Locate the cell with the specified text and output its (X, Y) center coordinate. 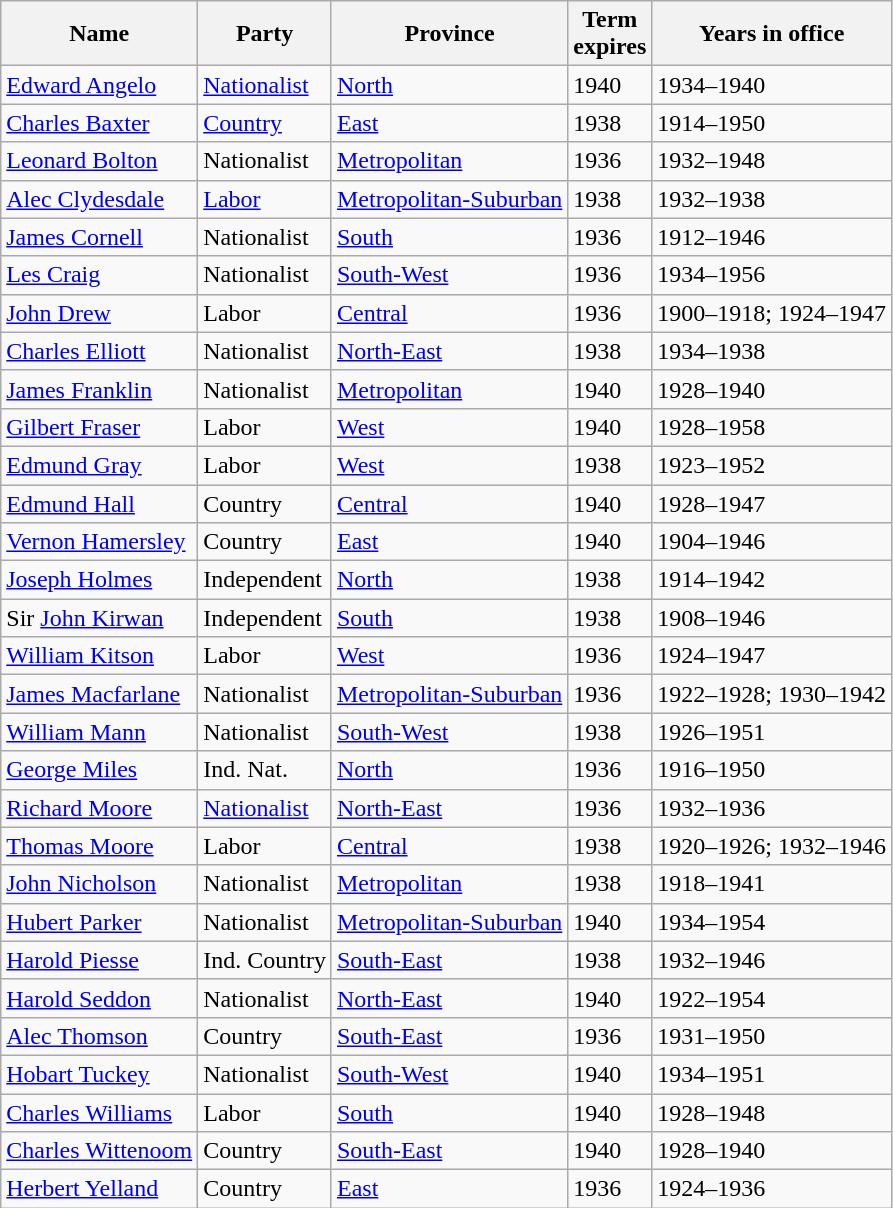
1914–1942 (772, 580)
1932–1948 (772, 161)
Alec Thomson (100, 1036)
Years in office (772, 34)
Ind. Country (265, 960)
Les Craig (100, 275)
1912–1946 (772, 237)
1922–1928; 1930–1942 (772, 694)
Hobart Tuckey (100, 1074)
1920–1926; 1932–1946 (772, 846)
William Kitson (100, 656)
1924–1936 (772, 1189)
Hubert Parker (100, 922)
1932–1936 (772, 808)
Termexpires (610, 34)
James Macfarlane (100, 694)
James Cornell (100, 237)
Charles Baxter (100, 123)
Party (265, 34)
Province (449, 34)
1916–1950 (772, 770)
John Nicholson (100, 884)
Charles Wittenoom (100, 1151)
John Drew (100, 313)
George Miles (100, 770)
Edmund Hall (100, 503)
Edmund Gray (100, 465)
1924–1947 (772, 656)
1928–1948 (772, 1113)
Herbert Yelland (100, 1189)
Leonard Bolton (100, 161)
Joseph Holmes (100, 580)
1931–1950 (772, 1036)
1934–1956 (772, 275)
1923–1952 (772, 465)
1934–1940 (772, 85)
1928–1947 (772, 503)
Vernon Hamersley (100, 542)
1904–1946 (772, 542)
1934–1951 (772, 1074)
1922–1954 (772, 998)
Harold Piesse (100, 960)
Ind. Nat. (265, 770)
Gilbert Fraser (100, 427)
Edward Angelo (100, 85)
Thomas Moore (100, 846)
William Mann (100, 732)
Charles Elliott (100, 351)
1914–1950 (772, 123)
Richard Moore (100, 808)
1932–1946 (772, 960)
Harold Seddon (100, 998)
Sir John Kirwan (100, 618)
Charles Williams (100, 1113)
1928–1958 (772, 427)
1900–1918; 1924–1947 (772, 313)
1918–1941 (772, 884)
1934–1954 (772, 922)
Name (100, 34)
1932–1938 (772, 199)
1934–1938 (772, 351)
1908–1946 (772, 618)
Alec Clydesdale (100, 199)
1926–1951 (772, 732)
James Franklin (100, 389)
